Capture the cell that displays the provided text and extract its (X, Y) central coordinate. 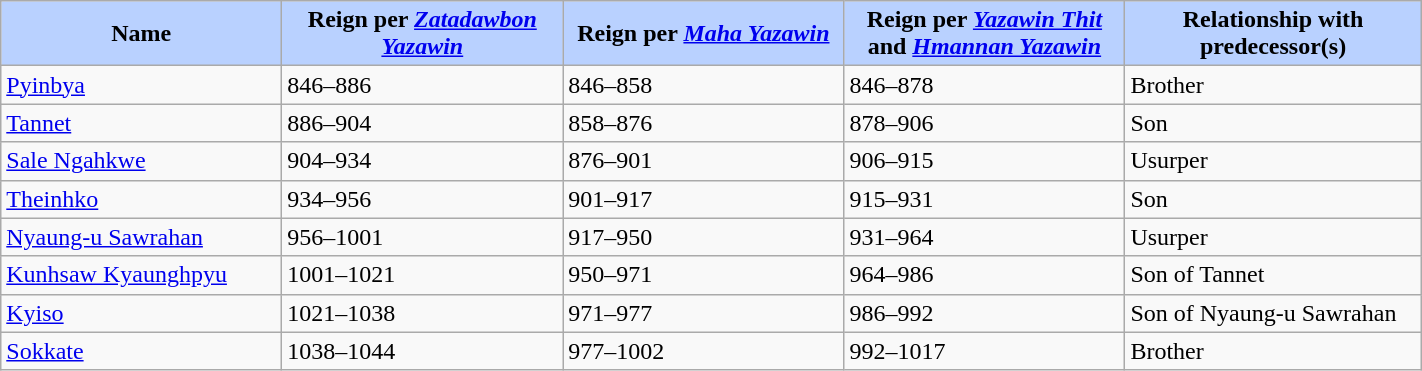
904–934 (422, 161)
934–956 (422, 199)
886–904 (422, 123)
Nyaung-u Sawrahan (142, 237)
Son of Nyaung-u Sawrahan (1273, 313)
846–858 (704, 85)
846–886 (422, 85)
Sale Ngahkwe (142, 161)
1021–1038 (422, 313)
956–1001 (422, 237)
Reign per Zatadawbon Yazawin (422, 34)
950–971 (704, 275)
964–986 (984, 275)
1001–1021 (422, 275)
Theinhko (142, 199)
986–992 (984, 313)
Reign per Yazawin Thit and Hmannan Yazawin (984, 34)
Kyiso (142, 313)
906–915 (984, 161)
846–878 (984, 85)
Sokkate (142, 351)
858–876 (704, 123)
Kunhsaw Kyaunghpyu (142, 275)
917–950 (704, 237)
901–917 (704, 199)
Name (142, 34)
Reign per Maha Yazawin (704, 34)
992–1017 (984, 351)
915–931 (984, 199)
876–901 (704, 161)
977–1002 (704, 351)
1038–1044 (422, 351)
Pyinbya (142, 85)
931–964 (984, 237)
Relationship with predecessor(s) (1273, 34)
971–977 (704, 313)
Son of Tannet (1273, 275)
878–906 (984, 123)
Tannet (142, 123)
